Locate the cell with the specified text and output its (x, y) center coordinate. 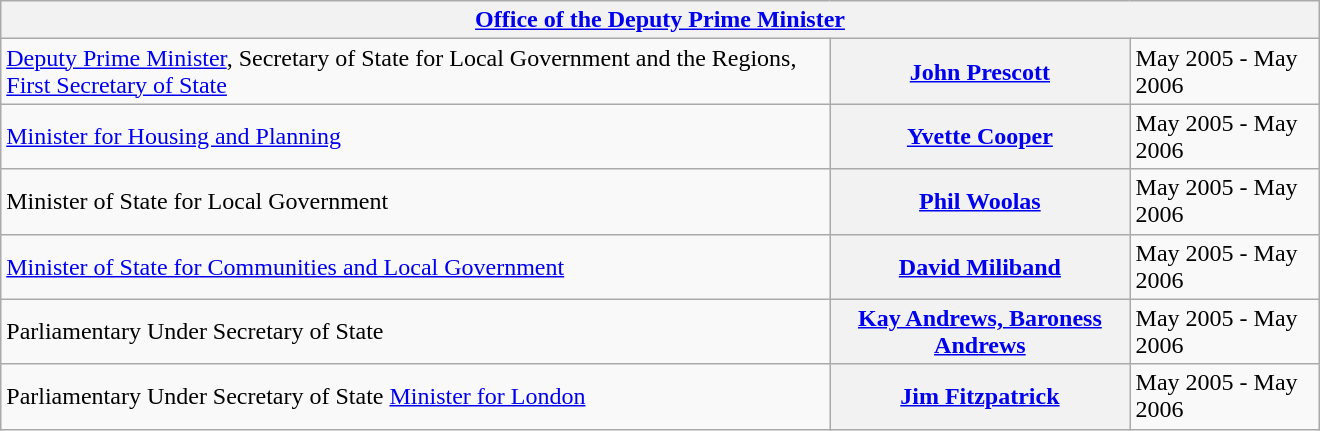
Parliamentary Under Secretary of State (416, 332)
John Prescott (980, 72)
Jim Fitzpatrick (980, 396)
Deputy Prime Minister, Secretary of State for Local Government and the Regions, First Secretary of State (416, 72)
Minister of State for Communities and Local Government (416, 266)
Phil Woolas (980, 202)
David Miliband (980, 266)
Office of the Deputy Prime Minister (660, 20)
Kay Andrews, Baroness Andrews (980, 332)
Parliamentary Under Secretary of State Minister for London (416, 396)
Minister of State for Local Government (416, 202)
Minister for Housing and Planning (416, 136)
Yvette Cooper (980, 136)
